From the cell containing the given text, extract its center point as [x, y] coordinate. 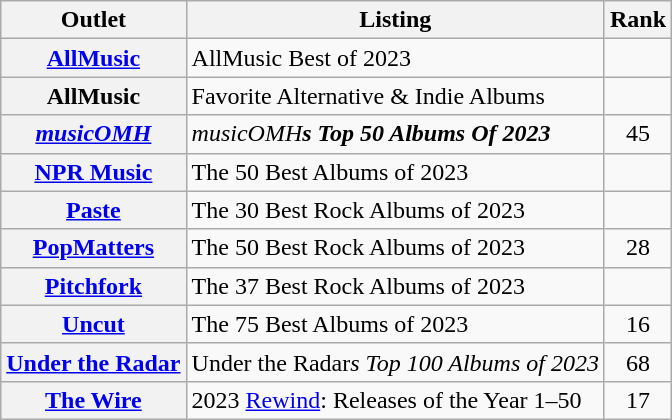
musicOMH [94, 134]
45 [638, 134]
The 50 Best Rock Albums of 2023 [395, 248]
Uncut [94, 324]
PopMatters [94, 248]
Rank [638, 20]
The 30 Best Rock Albums of 2023 [395, 210]
2023 Rewind: Releases of the Year 1–50 [395, 400]
Outlet [94, 20]
The 75 Best Albums of 2023 [395, 324]
The Wire [94, 400]
The 50 Best Albums of 2023 [395, 172]
musicOMHs Top 50 Albums Of 2023 [395, 134]
16 [638, 324]
Favorite Alternative & Indie Albums [395, 96]
68 [638, 362]
The 37 Best Rock Albums of 2023 [395, 286]
28 [638, 248]
Paste [94, 210]
Under the Radars Top 100 Albums of 2023 [395, 362]
17 [638, 400]
Under the Radar [94, 362]
NPR Music [94, 172]
AllMusic Best of 2023 [395, 58]
Pitchfork [94, 286]
Listing [395, 20]
